For the text-containing cell, return its midpoint in [x, y] coordinate format. 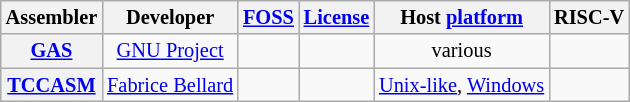
GAS [52, 51]
Developer [170, 17]
various [462, 51]
TCCASM [52, 85]
Assembler [52, 17]
Fabrice Bellard [170, 85]
RISC-V [589, 17]
License [336, 17]
Host platform [462, 17]
Unix-like, Windows [462, 85]
FOSS [268, 17]
GNU Project [170, 51]
